Detect which cell encompasses the target text, then output its (x, y) center coordinate. 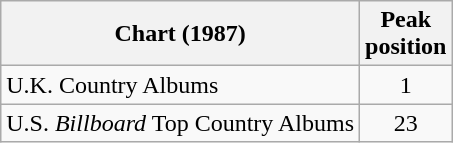
Peakposition (406, 34)
1 (406, 85)
23 (406, 123)
Chart (1987) (180, 34)
U.K. Country Albums (180, 85)
U.S. Billboard Top Country Albums (180, 123)
